For the text-containing cell, return its midpoint in [x, y] coordinate format. 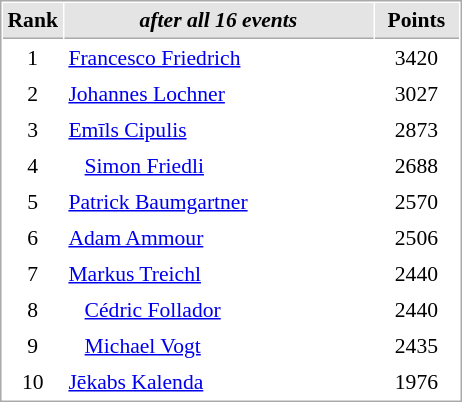
1 [32, 57]
3420 [416, 57]
2 [32, 93]
Michael Vogt [218, 345]
3 [32, 129]
Adam Ammour [218, 237]
2688 [416, 165]
4 [32, 165]
after all 16 events [218, 21]
1976 [416, 381]
Simon Friedli [218, 165]
Emīls Cipulis [218, 129]
2873 [416, 129]
Cédric Follador [218, 309]
3027 [416, 93]
5 [32, 201]
7 [32, 273]
10 [32, 381]
9 [32, 345]
Markus Treichl [218, 273]
Johannes Lochner [218, 93]
Rank [32, 21]
2570 [416, 201]
2435 [416, 345]
Francesco Friedrich [218, 57]
8 [32, 309]
Patrick Baumgartner [218, 201]
Points [416, 21]
Jēkabs Kalenda [218, 381]
6 [32, 237]
2506 [416, 237]
